For the text-containing cell, return its midpoint in (X, Y) coordinate format. 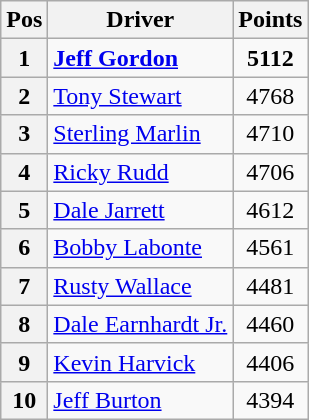
4768 (270, 96)
4481 (270, 286)
7 (24, 286)
Pos (24, 20)
4561 (270, 248)
Rusty Wallace (140, 286)
8 (24, 324)
4394 (270, 400)
Tony Stewart (140, 96)
3 (24, 134)
Dale Earnhardt Jr. (140, 324)
4706 (270, 172)
Points (270, 20)
9 (24, 362)
Sterling Marlin (140, 134)
4460 (270, 324)
6 (24, 248)
Jeff Gordon (140, 58)
4406 (270, 362)
10 (24, 400)
Bobby Labonte (140, 248)
Kevin Harvick (140, 362)
Driver (140, 20)
4710 (270, 134)
Jeff Burton (140, 400)
5 (24, 210)
5112 (270, 58)
1 (24, 58)
Dale Jarrett (140, 210)
Ricky Rudd (140, 172)
4 (24, 172)
2 (24, 96)
4612 (270, 210)
